Provide the [x, y] coordinate of the cell's center where the given text is located.  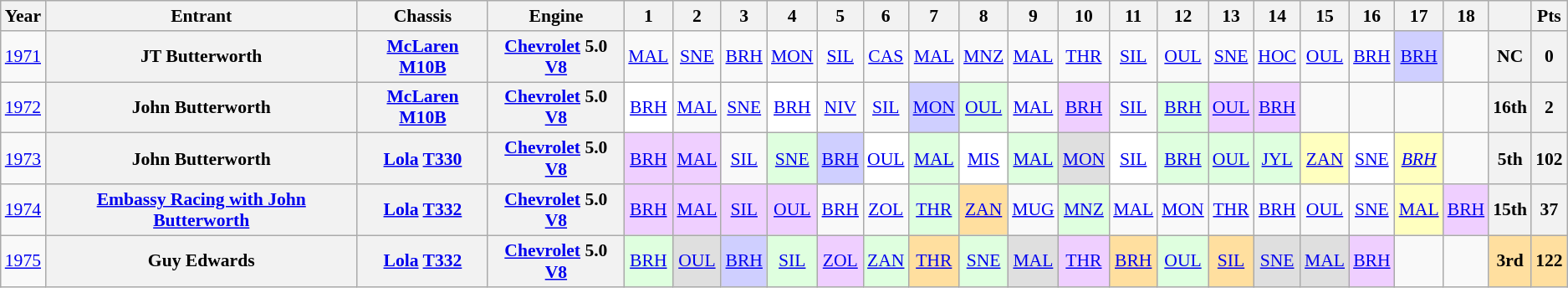
NC [1510, 57]
Lola T330 [422, 159]
12 [1182, 16]
Guy Edwards [201, 261]
1971 [23, 57]
5 [841, 16]
Engine [555, 16]
Chassis [422, 16]
13 [1231, 16]
JYL [1277, 159]
1974 [23, 209]
3 [744, 16]
CAS [886, 57]
122 [1549, 261]
11 [1133, 16]
8 [983, 16]
16th [1510, 107]
10 [1084, 16]
1 [648, 16]
JT Butterworth [201, 57]
MIS [983, 159]
6 [886, 16]
17 [1419, 16]
Entrant [201, 16]
15 [1325, 16]
0 [1549, 57]
9 [1034, 16]
MUG [1034, 209]
5th [1510, 159]
4 [793, 16]
HOC [1277, 57]
1973 [23, 159]
NIV [841, 107]
14 [1277, 16]
7 [935, 16]
3rd [1510, 261]
Embassy Racing with John Butterworth [201, 209]
18 [1467, 16]
102 [1549, 159]
37 [1549, 209]
15th [1510, 209]
1972 [23, 107]
Year [23, 16]
16 [1371, 16]
1975 [23, 261]
Pts [1549, 16]
